Output the (x, y) coordinate of the center of the cell containing the given text.  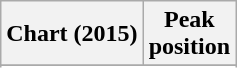
Peakposition (189, 34)
Chart (2015) (72, 34)
